Search for the cell housing the specified text and yield its (x, y) center coordinate. 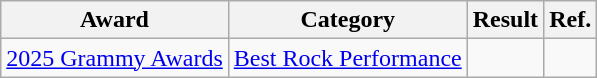
Ref. (570, 20)
2025 Grammy Awards (115, 58)
Category (348, 20)
Award (115, 20)
Result (505, 20)
Best Rock Performance (348, 58)
